Locate the cell with the specified text and output its [X, Y] center coordinate. 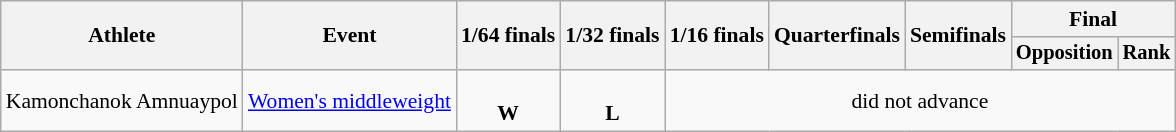
L [612, 100]
did not advance [920, 100]
Final [1093, 19]
Kamonchanok Amnuaypol [122, 100]
W [508, 100]
Women's middleweight [350, 100]
Quarterfinals [837, 36]
Rank [1147, 54]
1/64 finals [508, 36]
Semifinals [958, 36]
Opposition [1064, 54]
Event [350, 36]
Athlete [122, 36]
1/16 finals [717, 36]
1/32 finals [612, 36]
